Scan for the cell matching the given text and deliver its [X, Y] coordinate at center. 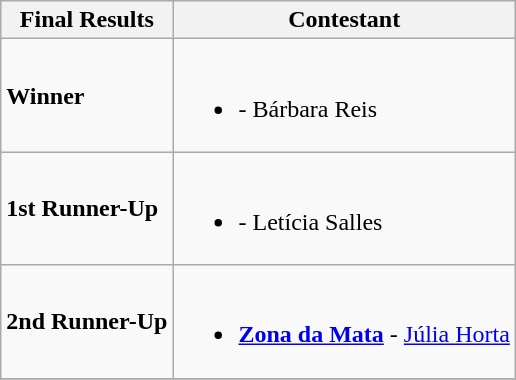
Final Results [87, 20]
2nd Runner-Up [87, 322]
Winner [87, 96]
- Bárbara Reis [344, 96]
- Letícia Salles [344, 208]
1st Runner-Up [87, 208]
Contestant [344, 20]
Zona da Mata - Júlia Horta [344, 322]
